Locate the cell with the specified text and output its (X, Y) center coordinate. 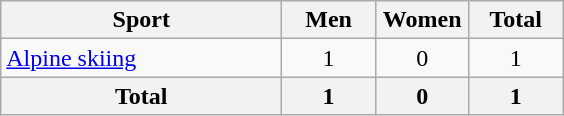
Sport (142, 20)
Men (329, 20)
Alpine skiing (142, 58)
Women (422, 20)
